Locate the cell with the specified text and output its (x, y) center coordinate. 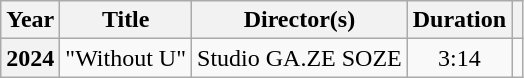
Title (126, 20)
"Without U" (126, 58)
Year (30, 20)
Studio GA.ZE SOZE (300, 58)
Duration (459, 20)
2024 (30, 58)
3:14 (459, 58)
Director(s) (300, 20)
